Output the (x, y) coordinate of the center of the cell containing the given text.  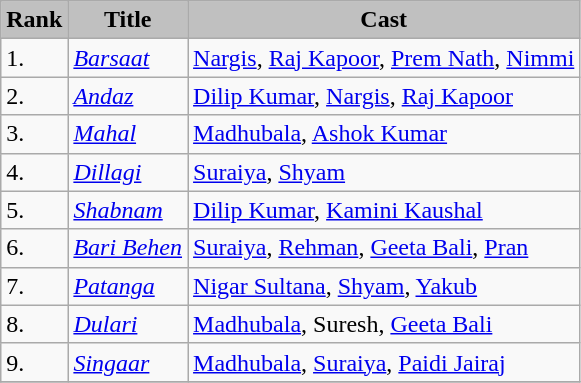
Dillagi (128, 172)
Rank (34, 20)
Suraiya, Rehman, Geeta Bali, Pran (384, 248)
8. (34, 324)
Dulari (128, 324)
Nargis, Raj Kapoor, Prem Nath, Nimmi (384, 58)
Andaz (128, 96)
Bari Behen (128, 248)
Dilip Kumar, Nargis, Raj Kapoor (384, 96)
Cast (384, 20)
Barsaat (128, 58)
Madhubala, Ashok Kumar (384, 134)
9. (34, 362)
5. (34, 210)
Madhubala, Suraiya, Paidi Jairaj (384, 362)
Suraiya, Shyam (384, 172)
Singaar (128, 362)
Madhubala, Suresh, Geeta Bali (384, 324)
Patanga (128, 286)
2. (34, 96)
Shabnam (128, 210)
Dilip Kumar, Kamini Kaushal (384, 210)
7. (34, 286)
Mahal (128, 134)
Title (128, 20)
3. (34, 134)
Nigar Sultana, Shyam, Yakub (384, 286)
1. (34, 58)
4. (34, 172)
6. (34, 248)
